Determine the (X, Y) coordinate at the center of the cell enclosing the given text.  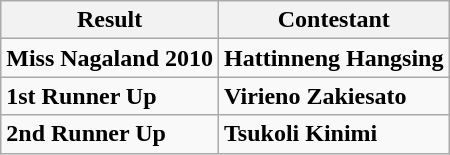
1st Runner Up (110, 96)
Virieno Zakiesato (334, 96)
Contestant (334, 20)
2nd Runner Up (110, 134)
Tsukoli Kinimi (334, 134)
Miss Nagaland 2010 (110, 58)
Hattinneng Hangsing (334, 58)
Result (110, 20)
